Return the [X, Y] coordinate for the center point of the cell that contains the specified text.  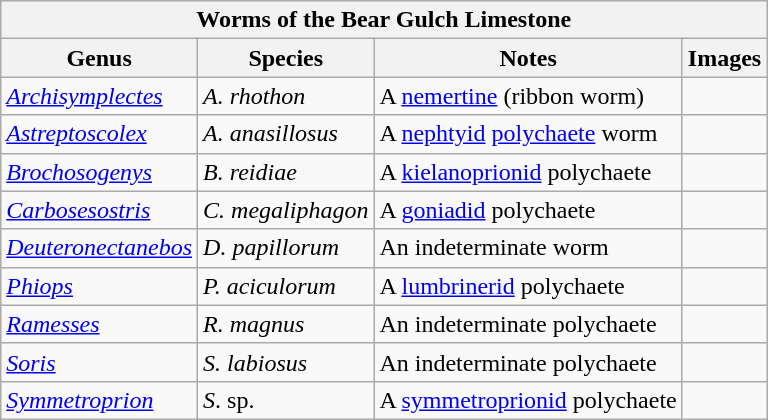
Carbosesostris [100, 210]
R. magnus [286, 324]
Species [286, 58]
Deuteronectanebos [100, 248]
A. anasillosus [286, 134]
P. aciculorum [286, 286]
A symmetroprionid polychaete [528, 400]
Soris [100, 362]
A lumbrinerid polychaete [528, 286]
D. papillorum [286, 248]
Astreptoscolex [100, 134]
S. sp. [286, 400]
C. megaliphagon [286, 210]
A. rhothon [286, 96]
Phiops [100, 286]
Ramesses [100, 324]
Worms of the Bear Gulch Limestone [384, 20]
A nephtyid polychaete worm [528, 134]
Archisymplectes [100, 96]
A kielanoprionid polychaete [528, 172]
Brochosogenys [100, 172]
Images [724, 58]
Symmetroprion [100, 400]
An indeterminate worm [528, 248]
S. labiosus [286, 362]
A nemertine (ribbon worm) [528, 96]
B. reidiae [286, 172]
A goniadid polychaete [528, 210]
Genus [100, 58]
Notes [528, 58]
